Capture the cell that displays the provided text and extract its [x, y] central coordinate. 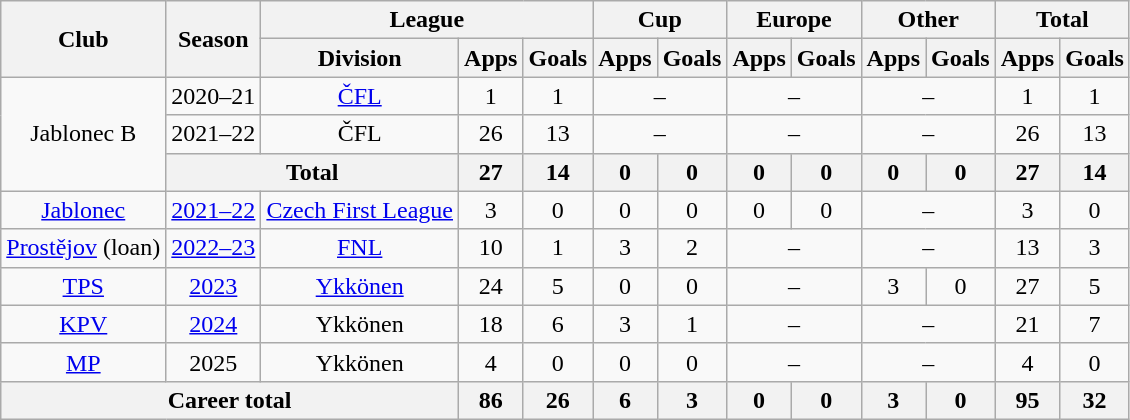
2024 [214, 324]
2 [692, 248]
Division [360, 58]
KPV [84, 324]
League [427, 20]
2022–23 [214, 248]
Europe [794, 20]
MP [84, 362]
24 [491, 286]
2020–21 [214, 96]
2025 [214, 362]
10 [491, 248]
Jablonec B [84, 134]
Other [928, 20]
Prostějov (loan) [84, 248]
2023 [214, 286]
Jablonec [84, 210]
18 [491, 324]
Club [84, 39]
TPS [84, 286]
7 [1095, 324]
32 [1095, 400]
95 [1027, 400]
Career total [230, 400]
Season [214, 39]
FNL [360, 248]
Czech First League [360, 210]
21 [1027, 324]
86 [491, 400]
Cup [660, 20]
